Extract the (x, y) coordinate from the center of the cell holding the provided text.  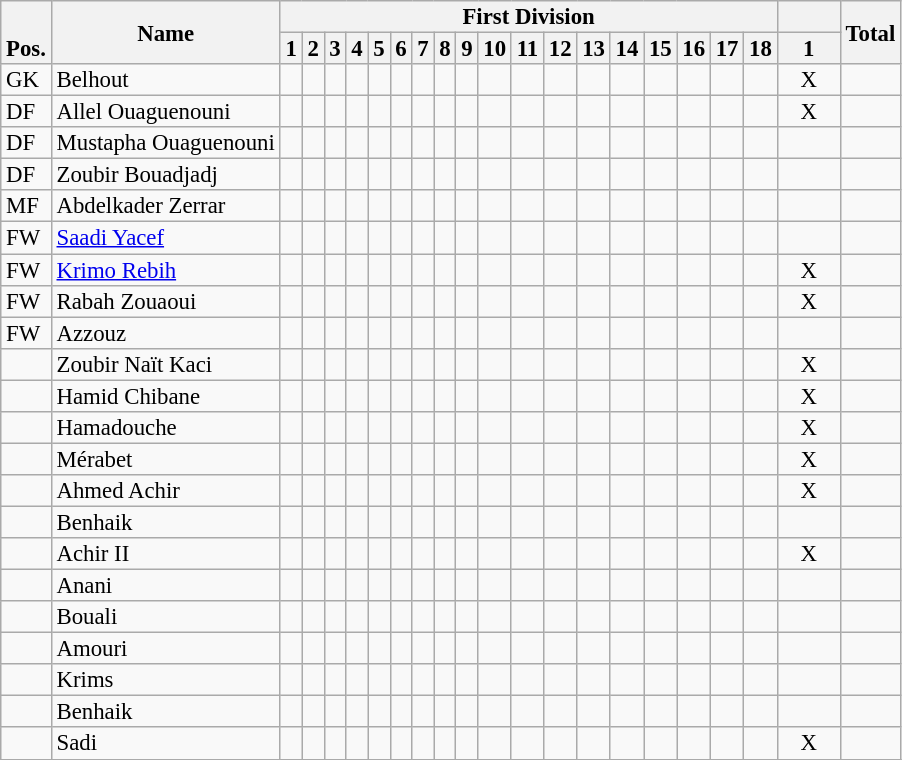
11 (527, 49)
9 (467, 49)
Anani (166, 586)
Abdelkader Zerrar (166, 206)
Hamid Chibane (166, 396)
17 (726, 49)
Zoubir Bouadjadj (166, 175)
15 (660, 49)
16 (694, 49)
8 (445, 49)
Mustapha Ouaguenouni (166, 143)
13 (594, 49)
12 (560, 49)
10 (494, 49)
Rabah Zouaoui (166, 301)
First Division (528, 17)
2 (313, 49)
Azzouz (166, 333)
7 (423, 49)
GK (26, 80)
Allel Ouaguenouni (166, 112)
3 (335, 49)
Saadi Yacef (166, 238)
Amouri (166, 649)
Mérabet (166, 459)
Hamadouche (166, 428)
6 (401, 49)
Krims (166, 680)
Bouali (166, 617)
Ahmed Achir (166, 491)
18 (760, 49)
Name (166, 32)
Sadi (166, 744)
Belhout (166, 80)
Pos. (26, 32)
5 (379, 49)
MF (26, 206)
Achir II (166, 554)
14 (626, 49)
Zoubir Naït Kaci (166, 364)
Krimo Rebih (166, 270)
Total (870, 32)
4 (357, 49)
